Determine the [X, Y] coordinate at the center of the cell enclosing the given text.  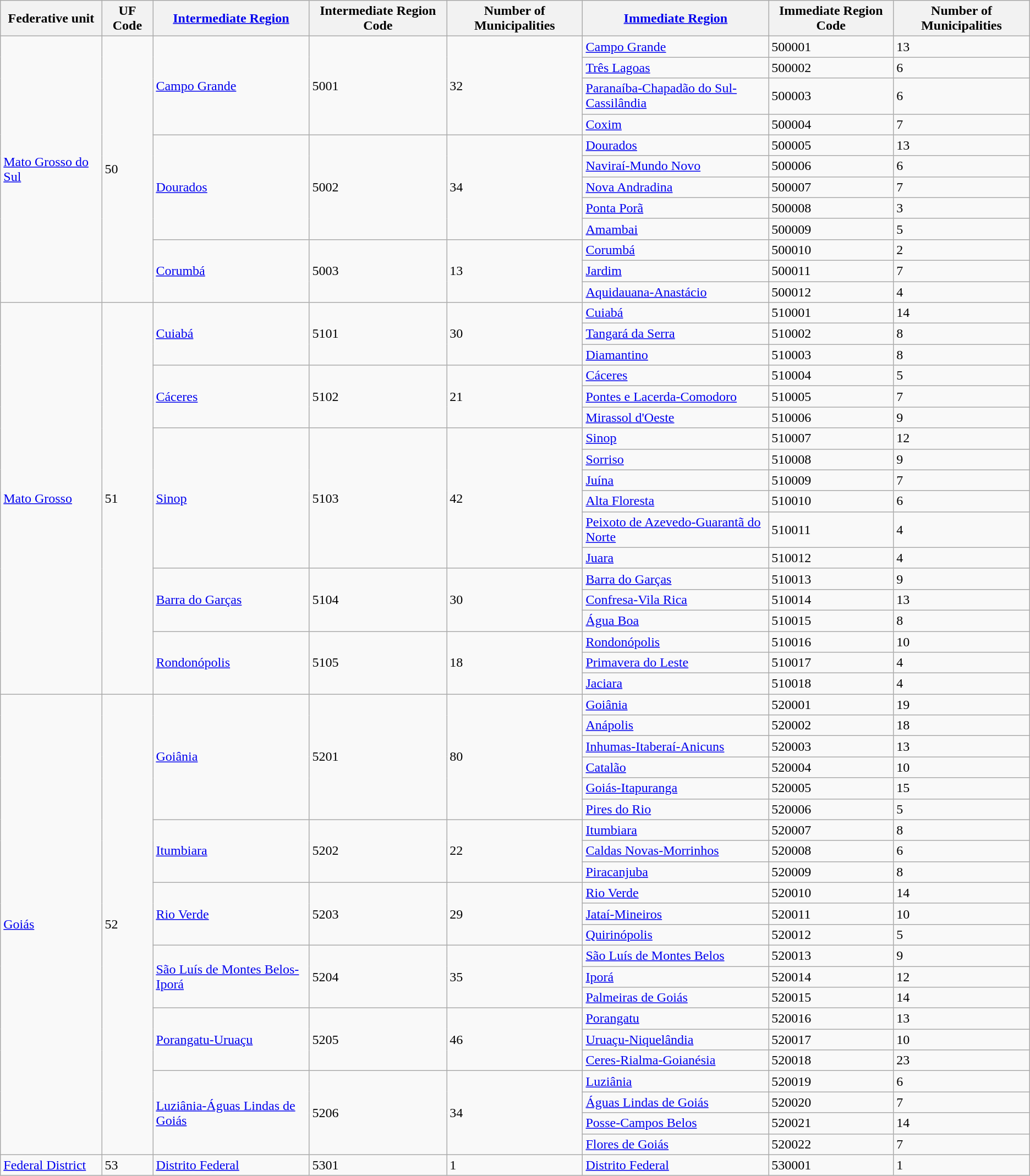
5104 [378, 600]
5301 [378, 1165]
510014 [831, 600]
São Luís de Montes Belos [676, 955]
5102 [378, 397]
2 [962, 250]
500006 [831, 166]
520020 [831, 1102]
500008 [831, 208]
Amambai [676, 229]
Mato Grosso do Sul [51, 169]
5204 [378, 976]
Posse-Campos Belos [676, 1123]
5201 [378, 757]
Primavera do Leste [676, 663]
32 [515, 86]
Inhumas-Itaberaí-Anicuns [676, 746]
Palmeiras de Goiás [676, 998]
Mirassol d'Oeste [676, 417]
510018 [831, 684]
Juína [676, 480]
Luziânia-Águas Lindas de Goiás [231, 1113]
520019 [831, 1081]
500004 [831, 124]
500012 [831, 292]
46 [515, 1040]
Intermediate Region [231, 19]
520009 [831, 872]
Nova Andradina [676, 187]
520005 [831, 788]
Peixoto de Azevedo-Guarantã do Norte [676, 529]
Catalão [676, 767]
29 [515, 914]
500005 [831, 145]
80 [515, 757]
UF Code [128, 19]
51 [128, 498]
5105 [378, 663]
53 [128, 1165]
5001 [378, 86]
Tangará da Serra [676, 334]
520015 [831, 998]
520021 [831, 1123]
510006 [831, 417]
510015 [831, 620]
Ceres-Rialma-Goianésia [676, 1060]
Uruaçu-Niquelândia [676, 1040]
5003 [378, 271]
500007 [831, 187]
510012 [831, 558]
Naviraí-Mundo Novo [676, 166]
3 [962, 208]
510002 [831, 334]
520007 [831, 830]
22 [515, 851]
Águas Lindas de Goiás [676, 1102]
510005 [831, 397]
Aquidauana-Anastácio [676, 292]
520003 [831, 746]
5205 [378, 1040]
Ponta Porã [676, 208]
520014 [831, 976]
50 [128, 169]
Federal District [51, 1165]
São Luís de Montes Belos-Iporá [231, 976]
Porangatu-Uruaçu [231, 1040]
Federative unit [51, 19]
Jaciara [676, 684]
Jataí-Mineiros [676, 914]
Goiás-Itapuranga [676, 788]
510013 [831, 579]
Piracanjuba [676, 872]
Três Lagoas [676, 68]
500001 [831, 47]
510003 [831, 355]
Mato Grosso [51, 498]
520016 [831, 1019]
520001 [831, 705]
Goiás [51, 924]
Pontes e Lacerda-Comodoro [676, 397]
510010 [831, 501]
500011 [831, 271]
Luziânia [676, 1081]
5203 [378, 914]
Quirinópolis [676, 935]
Iporá [676, 976]
42 [515, 498]
520018 [831, 1060]
510004 [831, 376]
Immediate Region [676, 19]
510008 [831, 459]
500002 [831, 68]
510017 [831, 663]
35 [515, 976]
500003 [831, 96]
Caldas Novas-Morrinhos [676, 851]
Coxim [676, 124]
Flores de Goiás [676, 1144]
Intermediate Region Code [378, 19]
510001 [831, 313]
Água Boa [676, 620]
510009 [831, 480]
19 [962, 705]
Alta Floresta [676, 501]
Diamantino [676, 355]
21 [515, 397]
Pires do Rio [676, 809]
520022 [831, 1144]
15 [962, 788]
5206 [378, 1113]
5101 [378, 334]
510007 [831, 438]
520013 [831, 955]
510016 [831, 642]
23 [962, 1060]
5002 [378, 187]
510011 [831, 529]
Paranaíba-Chapadão do Sul-Cassilândia [676, 96]
Juara [676, 558]
Confresa-Vila Rica [676, 600]
500009 [831, 229]
520017 [831, 1040]
5103 [378, 498]
520006 [831, 809]
520012 [831, 935]
5202 [378, 851]
520010 [831, 893]
520004 [831, 767]
520008 [831, 851]
Jardim [676, 271]
Sorriso [676, 459]
500010 [831, 250]
Anápolis [676, 726]
530001 [831, 1165]
520002 [831, 726]
Immediate Region Code [831, 19]
52 [128, 924]
520011 [831, 914]
Porangatu [676, 1019]
